Locate the cell with the specified text and output its (x, y) center coordinate. 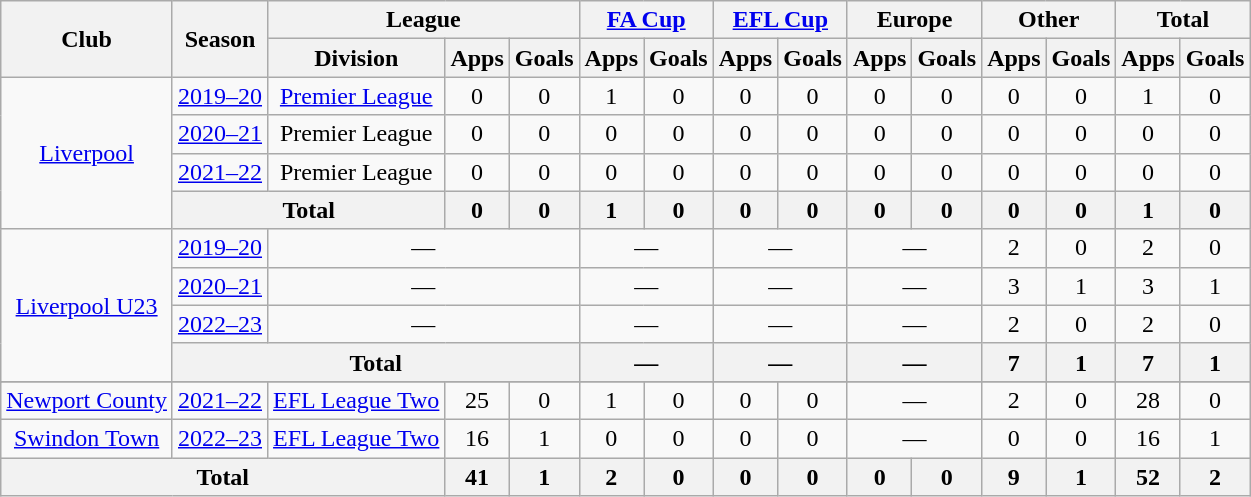
League (424, 20)
Newport County (87, 400)
Other (1049, 20)
Season (220, 39)
Liverpool (87, 153)
Europe (914, 20)
25 (477, 400)
28 (1148, 400)
41 (477, 477)
Division (356, 58)
Liverpool U23 (87, 305)
52 (1148, 477)
9 (1014, 477)
Club (87, 39)
EFL Cup (780, 20)
FA Cup (646, 20)
Swindon Town (87, 438)
